Return [X, Y] of the center of cell containing provided text 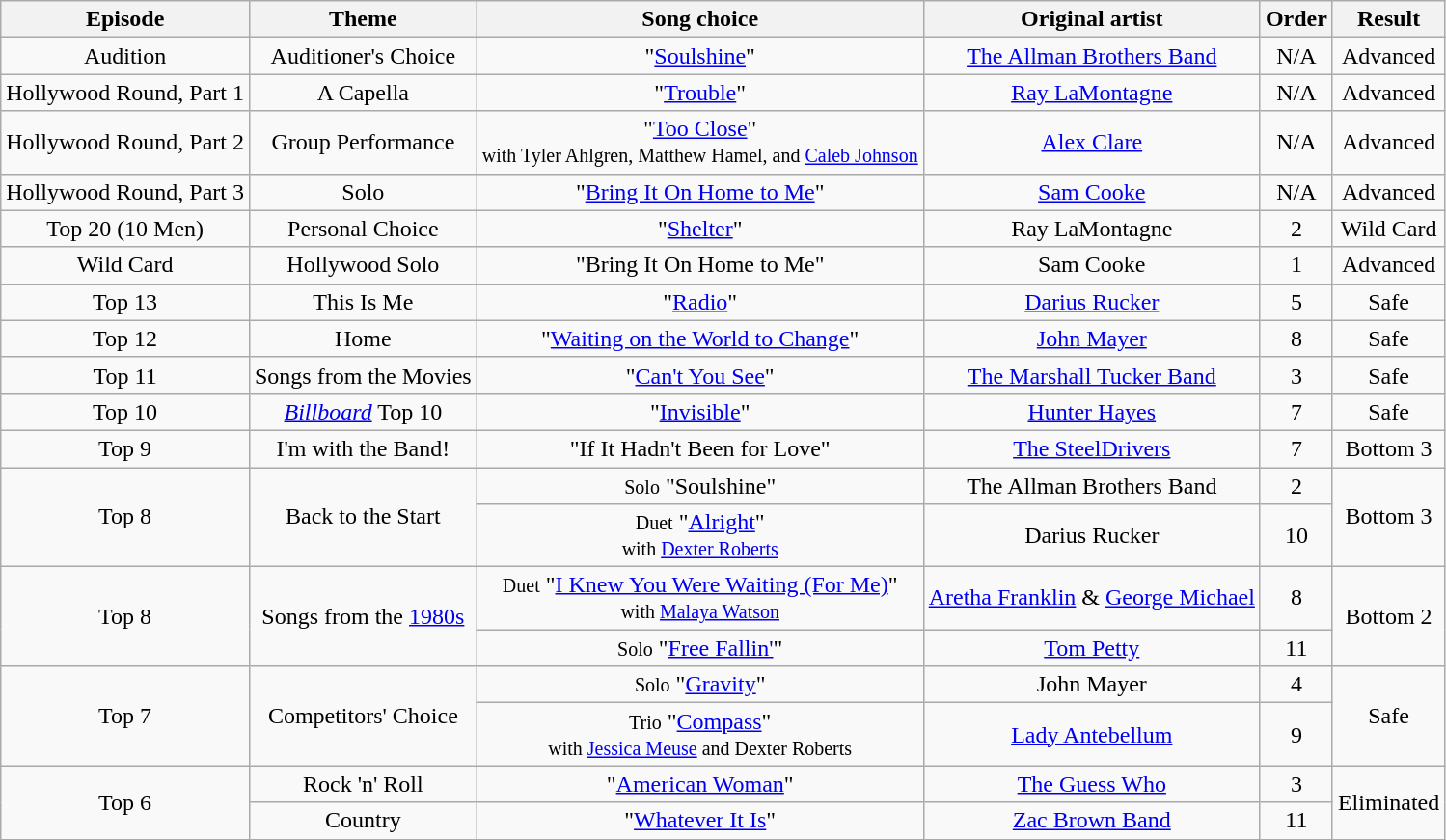
A Capella [363, 93]
Duet "I Knew You Were Waiting (For Me)" with Malaya Watson [700, 598]
Order [1296, 19]
Top 7 [125, 716]
The Marshall Tucker Band [1092, 375]
"Too Close"with Tyler Ahlgren, Matthew Hamel, and Caleb Johnson [700, 143]
Solo [363, 192]
The SteelDrivers [1092, 448]
Country [363, 821]
Lady Antebellum [1092, 735]
Songs from the 1980s [363, 617]
This Is Me [363, 302]
Duet "Alright" with Dexter Roberts [700, 536]
Back to the Start [363, 517]
"Trouble" [700, 93]
Home [363, 339]
Top 12 [125, 339]
Hollywood Round, Part 1 [125, 93]
4 [1296, 685]
Result [1388, 19]
"Can't You See" [700, 375]
Episode [125, 19]
1 [1296, 265]
"If It Hadn't Been for Love" [700, 448]
Billboard Top 10 [363, 412]
The Guess Who [1092, 784]
"American Woman" [700, 784]
Original artist [1092, 19]
Song choice [700, 19]
Group Performance [363, 143]
Hollywood Round, Part 2 [125, 143]
"Soulshine" [700, 56]
Top 10 [125, 412]
5 [1296, 302]
Trio "Compass" with Jessica Meuse and Dexter Roberts [700, 735]
Competitors' Choice [363, 716]
Auditioner's Choice [363, 56]
Hollywood Solo [363, 265]
10 [1296, 536]
Top 13 [125, 302]
Rock 'n' Roll [363, 784]
Audition [125, 56]
Aretha Franklin & George Michael [1092, 598]
Top 9 [125, 448]
"Shelter" [700, 229]
"Invisible" [700, 412]
Solo "Soulshine" [700, 485]
Tom Petty [1092, 648]
Personal Choice [363, 229]
I'm with the Band! [363, 448]
"Radio" [700, 302]
Theme [363, 19]
Top 20 (10 Men) [125, 229]
"Waiting on the World to Change" [700, 339]
Hollywood Round, Part 3 [125, 192]
Songs from the Movies [363, 375]
9 [1296, 735]
Zac Brown Band [1092, 821]
Top 11 [125, 375]
Solo "Gravity" [700, 685]
Top 6 [125, 802]
Hunter Hayes [1092, 412]
"Whatever It Is" [700, 821]
Eliminated [1388, 802]
Bottom 2 [1388, 617]
Solo "Free Fallin'" [700, 648]
Alex Clare [1092, 143]
